Locate the cell with the specified text and output its (X, Y) center coordinate. 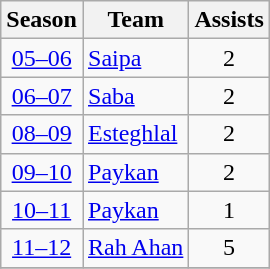
Team (135, 20)
11–12 (42, 248)
10–11 (42, 210)
1 (229, 210)
Season (42, 20)
05–06 (42, 58)
Saba (135, 96)
5 (229, 248)
08–09 (42, 134)
09–10 (42, 172)
06–07 (42, 96)
Saipa (135, 58)
Esteghlal (135, 134)
Assists (229, 20)
Rah Ahan (135, 248)
